Pinpoint the cell where the given text exists, returning its [X, Y] midpoint coordinate. 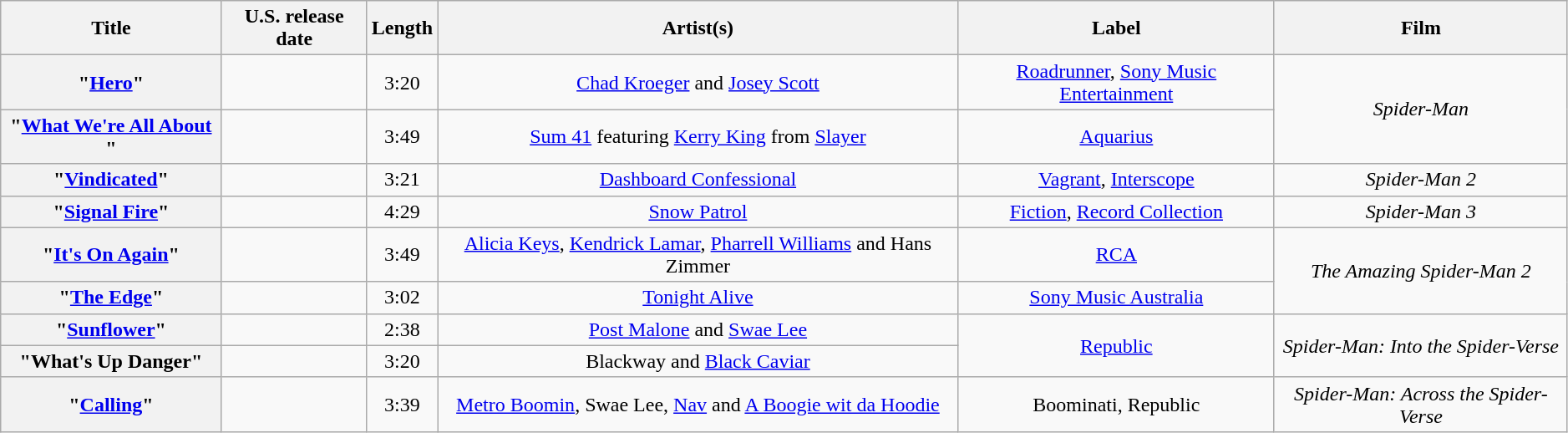
Dashboard Confessional [698, 180]
3:21 [402, 180]
Label [1116, 28]
"What We're All About " [111, 137]
Tonight Alive [698, 298]
Boominati, Republic [1116, 405]
Spider-Man: Into the Spider-Verse [1420, 345]
The Amazing Spider-Man 2 [1420, 271]
Vagrant, Interscope [1116, 180]
Blackway and Black Caviar [698, 361]
Sony Music Australia [1116, 298]
"What's Up Danger" [111, 361]
3:02 [402, 298]
Title [111, 28]
Alicia Keys, Kendrick Lamar, Pharrell Williams and Hans Zimmer [698, 254]
Republic [1116, 345]
RCA [1116, 254]
"Signal Fire" [111, 211]
U.S. release date [294, 28]
Post Malone and Swae Lee [698, 329]
Metro Boomin, Swae Lee, Nav and A Boogie wit da Hoodie [698, 405]
Spider-Man [1420, 110]
Spider-Man: Across the Spider-Verse [1420, 405]
Sum 41 featuring Kerry King from Slayer [698, 137]
"Sunflower" [111, 329]
Length [402, 28]
"The Edge" [111, 298]
Chad Kroeger and Josey Scott [698, 82]
"It's On Again" [111, 254]
Snow Patrol [698, 211]
4:29 [402, 211]
Spider-Man 3 [1420, 211]
Roadrunner, Sony Music Entertainment [1116, 82]
"Vindicated" [111, 180]
Spider-Man 2 [1420, 180]
2:38 [402, 329]
Film [1420, 28]
"Hero" [111, 82]
Artist(s) [698, 28]
Fiction, Record Collection [1116, 211]
"Calling" [111, 405]
3:39 [402, 405]
Aquarius [1116, 137]
